Scan for the cell matching the given text and deliver its (x, y) coordinate at center. 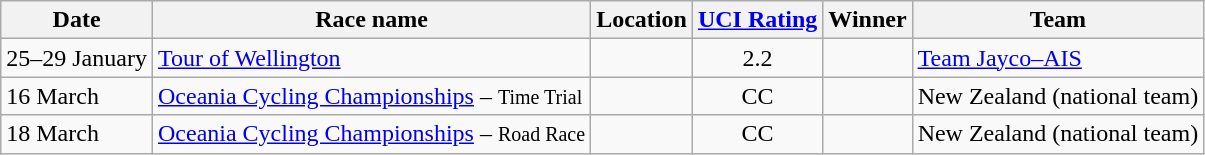
2.2 (757, 58)
Oceania Cycling Championships – Time Trial (371, 96)
Race name (371, 20)
Tour of Wellington (371, 58)
16 March (77, 96)
Location (642, 20)
Team (1058, 20)
Winner (868, 20)
Oceania Cycling Championships – Road Race (371, 134)
Date (77, 20)
25–29 January (77, 58)
UCI Rating (757, 20)
Team Jayco–AIS (1058, 58)
18 March (77, 134)
